Find where the given text appears and provide that cell's center as (X, Y) coordinate. 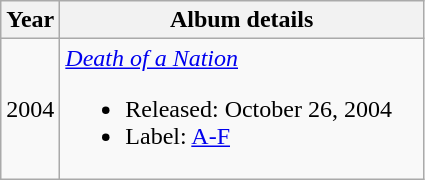
2004 (30, 109)
Album details (242, 20)
Year (30, 20)
Death of a NationReleased: October 26, 2004Label: A-F (242, 109)
